Determine the [x, y] coordinate at the center of the cell enclosing the given text.  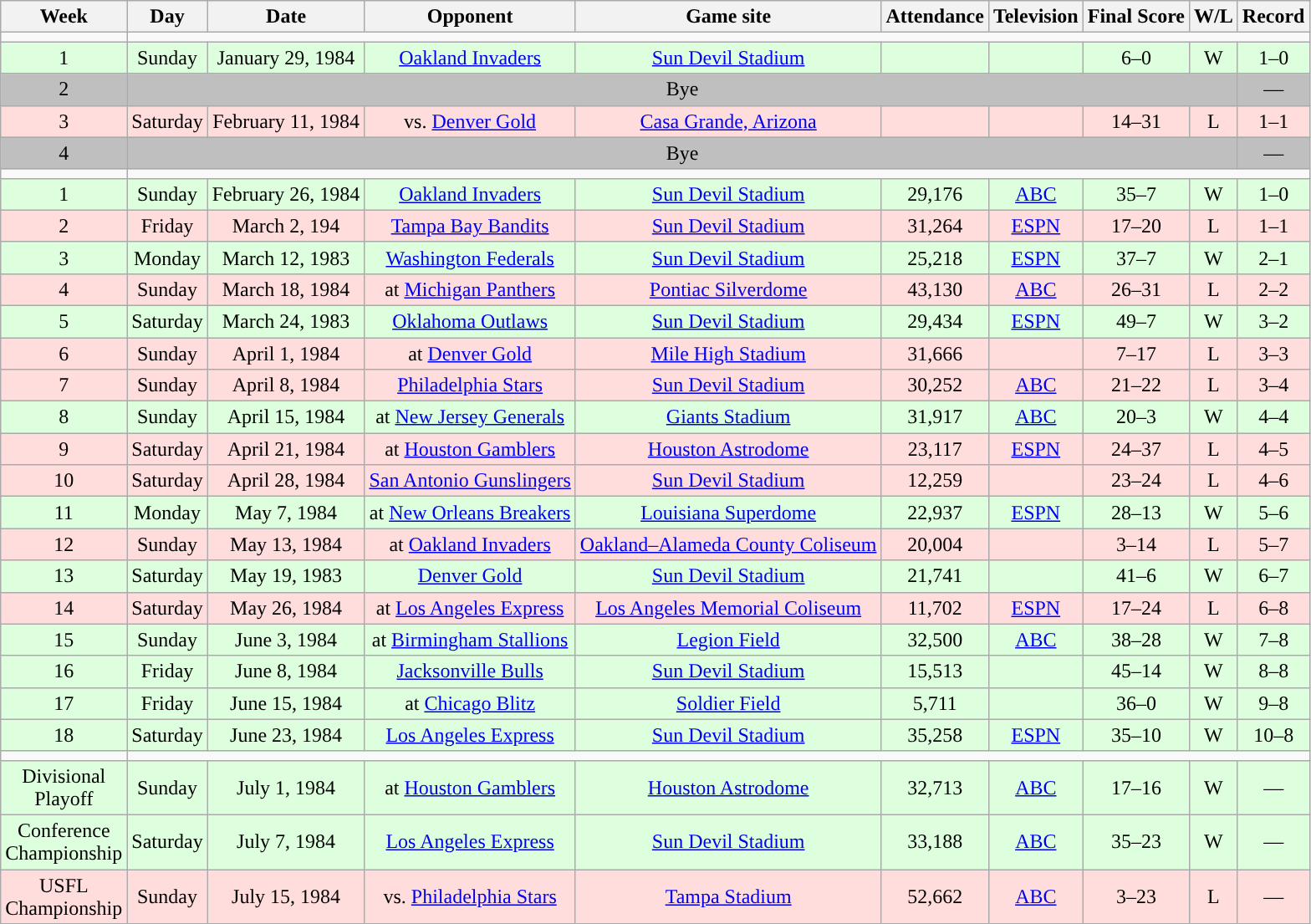
43,130 [935, 289]
Game site [728, 17]
March 12, 1983 [286, 258]
Mile High Stadium [728, 354]
at New Jersey Generals [470, 417]
17–20 [1135, 226]
32,713 [935, 788]
W/L [1214, 17]
52,662 [935, 896]
June 23, 1984 [286, 735]
35–7 [1135, 194]
29,176 [935, 194]
11,702 [935, 608]
Los Angeles Memorial Coliseum [728, 608]
4–5 [1273, 449]
Soldier Field [728, 703]
May 19, 1983 [286, 576]
Casa Grande, Arizona [728, 121]
11 [64, 513]
ConferenceChampionship [64, 841]
35–10 [1135, 735]
at Oakland Invaders [470, 544]
February 26, 1984 [286, 194]
10–8 [1273, 735]
Date [286, 17]
May 7, 1984 [286, 513]
vs. Philadelphia Stars [470, 896]
at Chicago Blitz [470, 703]
Oakland–Alameda County Coliseum [728, 544]
20–3 [1135, 417]
7 [64, 385]
31,666 [935, 354]
Giants Stadium [728, 417]
Oklahoma Outlaws [470, 321]
14–31 [1135, 121]
3–14 [1135, 544]
12,259 [935, 481]
6–7 [1273, 576]
18 [64, 735]
April 15, 1984 [286, 417]
5 [64, 321]
6–8 [1273, 608]
35–23 [1135, 841]
Week [64, 17]
36–0 [1135, 703]
Washington Federals [470, 258]
at Birmingham Stallions [470, 640]
July 15, 1984 [286, 896]
Attendance [935, 17]
March 2, 194 [286, 226]
24–37 [1135, 449]
at Denver Gold [470, 354]
April 28, 1984 [286, 481]
4–6 [1273, 481]
Television [1035, 17]
San Antonio Gunslingers [470, 481]
3–2 [1273, 321]
38–28 [1135, 640]
3–3 [1273, 354]
3–23 [1135, 896]
Day [167, 17]
6 [64, 354]
vs. Denver Gold [470, 121]
Record [1273, 17]
January 29, 1984 [286, 58]
17–16 [1135, 788]
April 8, 1984 [286, 385]
13 [64, 576]
26–31 [1135, 289]
at Los Angeles Express [470, 608]
at Michigan Panthers [470, 289]
41–6 [1135, 576]
Final Score [1135, 17]
7–17 [1135, 354]
2–2 [1273, 289]
DivisionalPlayoff [64, 788]
23,117 [935, 449]
Opponent [470, 17]
14 [64, 608]
5–6 [1273, 513]
5–7 [1273, 544]
10 [64, 481]
22,937 [935, 513]
3–4 [1273, 385]
Denver Gold [470, 576]
Philadelphia Stars [470, 385]
16 [64, 671]
June 8, 1984 [286, 671]
July 7, 1984 [286, 841]
32,500 [935, 640]
28–13 [1135, 513]
Pontiac Silverdome [728, 289]
49–7 [1135, 321]
17–24 [1135, 608]
February 11, 1984 [286, 121]
7–8 [1273, 640]
April 21, 1984 [286, 449]
Legion Field [728, 640]
15 [64, 640]
Tampa Stadium [728, 896]
at New Orleans Breakers [470, 513]
33,188 [935, 841]
July 1, 1984 [286, 788]
May 13, 1984 [286, 544]
June 3, 1984 [286, 640]
March 18, 1984 [286, 289]
12 [64, 544]
9–8 [1273, 703]
6–0 [1135, 58]
8 [64, 417]
29,434 [935, 321]
21–22 [1135, 385]
30,252 [935, 385]
25,218 [935, 258]
USFLChampionship [64, 896]
April 1, 1984 [286, 354]
15,513 [935, 671]
21,741 [935, 576]
2–1 [1273, 258]
5,711 [935, 703]
Louisiana Superdome [728, 513]
37–7 [1135, 258]
45–14 [1135, 671]
June 15, 1984 [286, 703]
35,258 [935, 735]
March 24, 1983 [286, 321]
8–8 [1273, 671]
Tampa Bay Bandits [470, 226]
9 [64, 449]
17 [64, 703]
23–24 [1135, 481]
May 26, 1984 [286, 608]
31,264 [935, 226]
4–4 [1273, 417]
Jacksonville Bulls [470, 671]
20,004 [935, 544]
31,917 [935, 417]
